Return the [x, y] coordinate for the center point of the cell that contains the specified text.  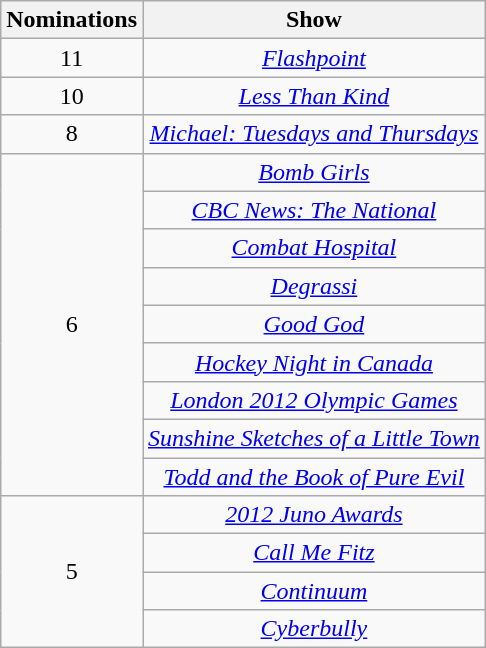
Michael: Tuesdays and Thursdays [314, 134]
Good God [314, 324]
Cyberbully [314, 629]
5 [72, 572]
Less Than Kind [314, 96]
Call Me Fitz [314, 553]
CBC News: The National [314, 210]
Flashpoint [314, 58]
Nominations [72, 20]
Degrassi [314, 286]
Bomb Girls [314, 172]
Todd and the Book of Pure Evil [314, 477]
Sunshine Sketches of a Little Town [314, 438]
10 [72, 96]
Combat Hospital [314, 248]
Show [314, 20]
6 [72, 324]
London 2012 Olympic Games [314, 400]
2012 Juno Awards [314, 515]
11 [72, 58]
Continuum [314, 591]
8 [72, 134]
Hockey Night in Canada [314, 362]
